Identify which cell holds the provided text, then report its [X, Y] central coordinate. 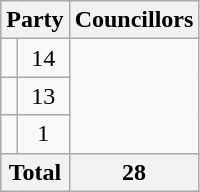
Councillors [134, 20]
14 [43, 58]
1 [43, 134]
Total [35, 172]
Party [35, 20]
28 [134, 172]
13 [43, 96]
